Provide the (x, y) coordinate of the cell's center where the given text is located.  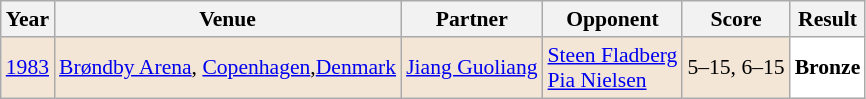
Score (736, 19)
Jiang Guoliang (472, 68)
1983 (28, 68)
Year (28, 19)
Venue (228, 19)
Brøndby Arena, Copenhagen,Denmark (228, 68)
Bronze (828, 68)
Steen Fladberg Pia Nielsen (613, 68)
5–15, 6–15 (736, 68)
Result (828, 19)
Opponent (613, 19)
Partner (472, 19)
